Search for the cell housing the specified text and yield its [x, y] center coordinate. 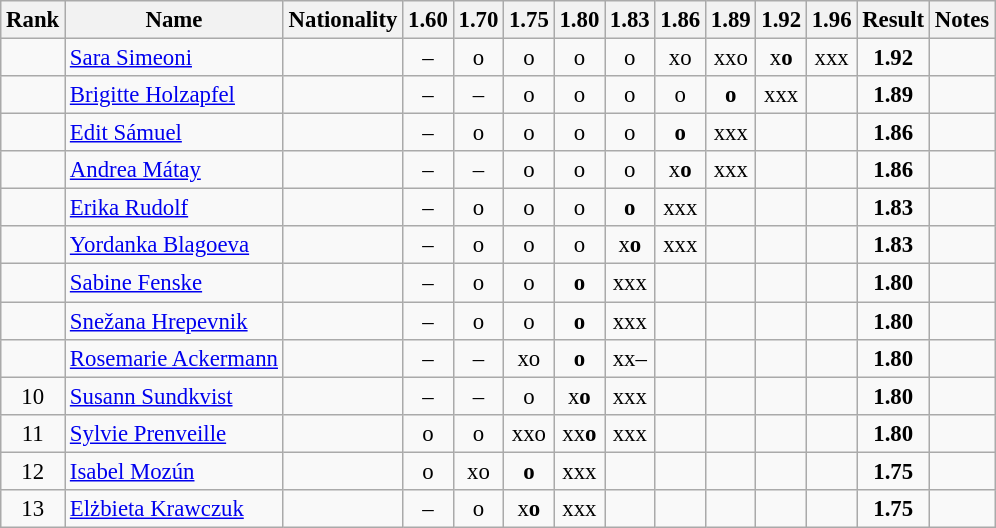
Yordanka Blagoeva [174, 245]
Snežana Hrepevnik [174, 321]
Name [174, 20]
Sara Simeoni [174, 58]
10 [33, 396]
Edit Sámuel [174, 133]
Nationality [342, 20]
Isabel Mozún [174, 471]
Elżbieta Krawczuk [174, 509]
11 [33, 433]
12 [33, 471]
Andrea Mátay [174, 170]
Result [894, 20]
Sabine Fenske [174, 283]
1.60 [428, 20]
xx– [630, 358]
Notes [962, 20]
Brigitte Holzapfel [174, 95]
1.96 [831, 20]
Sylvie Prenveille [174, 433]
Susann Sundkvist [174, 396]
13 [33, 509]
1.70 [478, 20]
Erika Rudolf [174, 208]
Rosemarie Ackermann [174, 358]
Rank [33, 20]
